Find where the given text appears and provide that cell's center as [x, y] coordinate. 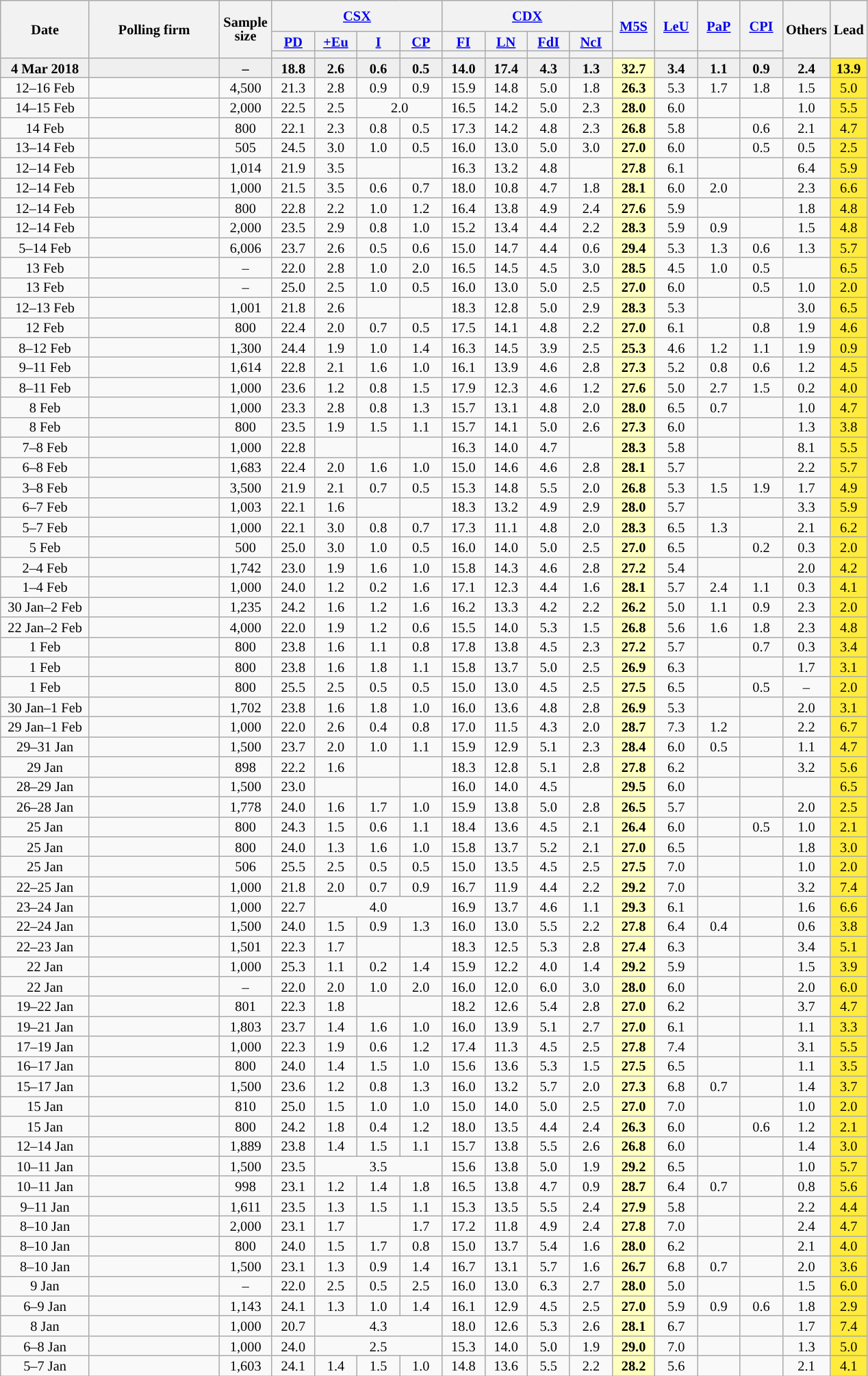
Others [806, 29]
24.4 [293, 347]
22–23 Jan [45, 947]
29.0 [633, 1345]
11.8 [506, 1226]
16.4 [463, 207]
13–14 Feb [45, 148]
22–24 Jan [45, 926]
26.4 [633, 826]
26.7 [633, 1266]
4,000 [245, 627]
18.2 [463, 1005]
23.3 [293, 407]
8–12 Feb [45, 347]
28.4 [633, 747]
7–8 Feb [45, 447]
28.5 [633, 267]
21.3 [293, 88]
19–22 Jan [45, 1005]
+Eu [335, 41]
Polling firm [154, 29]
24.5 [293, 148]
27.4 [633, 947]
1,143 [245, 1305]
17.9 [463, 388]
20.7 [293, 1326]
27.9 [633, 1205]
26.2 [633, 607]
5–7 Feb [45, 527]
16–17 Jan [45, 1066]
18.8 [293, 67]
LN [506, 41]
16.9 [463, 907]
9–11 Feb [45, 367]
11.3 [506, 1047]
30 Jan–2 Feb [45, 607]
12 Feb [45, 327]
29.3 [633, 907]
1,603 [245, 1366]
1,300 [245, 347]
17–19 Jan [45, 1047]
32.7 [633, 67]
PaP [719, 25]
26.5 [633, 807]
23–24 Jan [45, 907]
6–8 Feb [45, 467]
12.2 [506, 966]
8 Jan [45, 1326]
Lead [849, 29]
6–7 Feb [45, 507]
12.5 [506, 947]
5–14 Feb [45, 248]
29 Jan–1 Feb [45, 726]
12.0 [506, 986]
22.7 [293, 907]
1,001 [245, 307]
1,889 [245, 1147]
2–4 Feb [45, 567]
29.4 [633, 248]
FdI [548, 41]
14.6 [506, 467]
14.7 [506, 248]
LeU [676, 25]
500 [245, 547]
17.8 [463, 647]
4,500 [245, 88]
28–29 Jan [45, 786]
1,742 [245, 567]
1,778 [245, 807]
1,235 [245, 607]
PD [293, 41]
12–14 Jan [45, 1147]
6–9 Jan [45, 1305]
1,003 [245, 507]
506 [245, 866]
24.3 [293, 826]
17.5 [463, 327]
CSX [357, 15]
29 Jan [45, 767]
3,500 [245, 486]
29–31 Jan [45, 747]
1,014 [245, 167]
7.3 [676, 726]
505 [245, 148]
1,614 [245, 367]
14–15 Feb [45, 107]
5 Feb [45, 547]
21.5 [293, 188]
22–25 Jan [45, 886]
1,803 [245, 1026]
15.2 [463, 227]
Date [45, 29]
3–8 Feb [45, 486]
18.4 [463, 826]
22 Jan–2 Feb [45, 627]
1,501 [245, 947]
1,611 [245, 1205]
29.5 [633, 786]
17.0 [463, 726]
CPI [761, 25]
4 Mar 2018 [45, 67]
9–11 Jan [45, 1205]
12–13 Feb [45, 307]
5–7 Jan [45, 1366]
6,006 [245, 248]
CDX [527, 15]
12–16 Feb [45, 88]
13.4 [506, 227]
8.1 [806, 447]
1,702 [245, 707]
14.3 [506, 567]
9 Jan [45, 1286]
M5S [633, 25]
19–21 Jan [45, 1026]
17.1 [463, 586]
810 [245, 1105]
I [379, 41]
26–28 Jan [45, 807]
Samplesize [245, 29]
22.5 [293, 107]
28.2 [633, 1366]
CP [421, 41]
8–11 Feb [45, 388]
13.3 [506, 607]
FI [463, 41]
11.9 [506, 886]
1,683 [245, 467]
15–17 Jan [45, 1086]
17.2 [463, 1226]
10.8 [506, 188]
11.5 [506, 726]
15.5 [463, 627]
16.2 [463, 607]
3.6 [849, 1266]
11.1 [506, 527]
1–4 Feb [45, 586]
998 [245, 1186]
NcI [591, 41]
6–8 Jan [45, 1345]
898 [245, 767]
22.2 [293, 767]
14 Feb [45, 127]
30 Jan–1 Feb [45, 707]
801 [245, 1005]
